Find where the given text appears and provide that cell's center as (X, Y) coordinate. 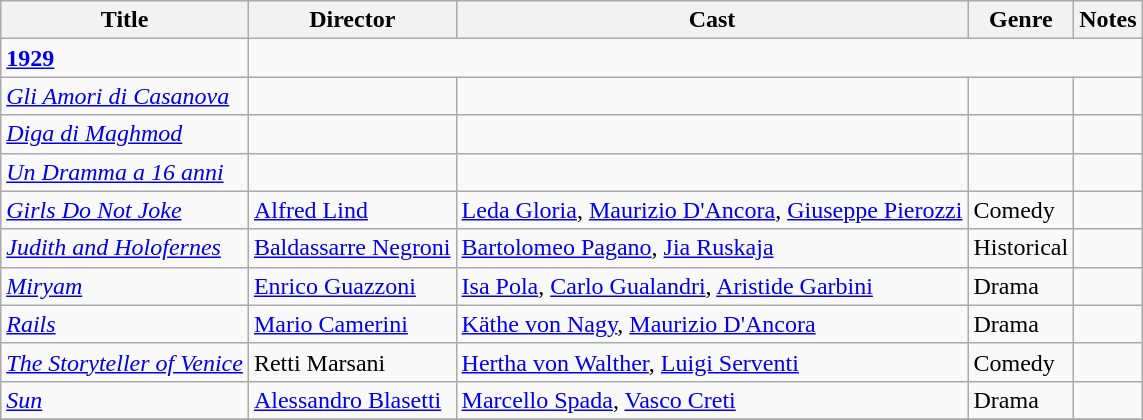
Isa Pola, Carlo Gualandri, Aristide Garbini (712, 286)
Käthe von Nagy, Maurizio D'Ancora (712, 324)
1929 (125, 58)
Judith and Holofernes (125, 248)
Cast (712, 20)
Alessandro Blasetti (352, 400)
Historical (1021, 248)
Gli Amori di Casanova (125, 96)
Mario Camerini (352, 324)
Un Dramma a 16 anni (125, 172)
Notes (1108, 20)
Genre (1021, 20)
Bartolomeo Pagano, Jia Ruskaja (712, 248)
The Storyteller of Venice (125, 362)
Diga di Maghmod (125, 134)
Girls Do Not Joke (125, 210)
Rails (125, 324)
Baldassarre Negroni (352, 248)
Retti Marsani (352, 362)
Marcello Spada, Vasco Creti (712, 400)
Hertha von Walther, Luigi Serventi (712, 362)
Enrico Guazzoni (352, 286)
Alfred Lind (352, 210)
Sun (125, 400)
Director (352, 20)
Leda Gloria, Maurizio D'Ancora, Giuseppe Pierozzi (712, 210)
Miryam (125, 286)
Title (125, 20)
